Scan for the cell matching the given text and deliver its [x, y] coordinate at center. 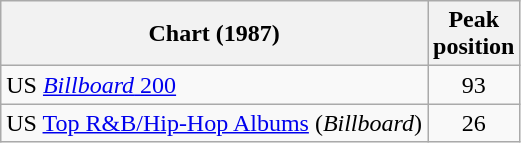
93 [474, 85]
Peakposition [474, 34]
Chart (1987) [214, 34]
26 [474, 123]
US Top R&B/Hip-Hop Albums (Billboard) [214, 123]
US Billboard 200 [214, 85]
